For the text-containing cell, return its midpoint in (x, y) coordinate format. 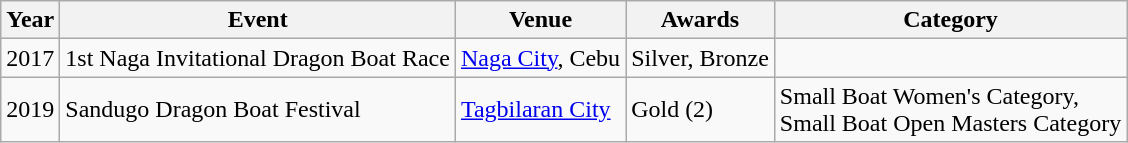
Gold (2) (700, 110)
1st Naga Invitational Dragon Boat Race (258, 58)
Silver, Bronze (700, 58)
Tagbilaran City (540, 110)
Small Boat Women's Category,Small Boat Open Masters Category (950, 110)
Category (950, 20)
2017 (30, 58)
Awards (700, 20)
Sandugo Dragon Boat Festival (258, 110)
2019 (30, 110)
Venue (540, 20)
Event (258, 20)
Naga City, Cebu (540, 58)
Year (30, 20)
